For the text-containing cell, return its midpoint in (X, Y) coordinate format. 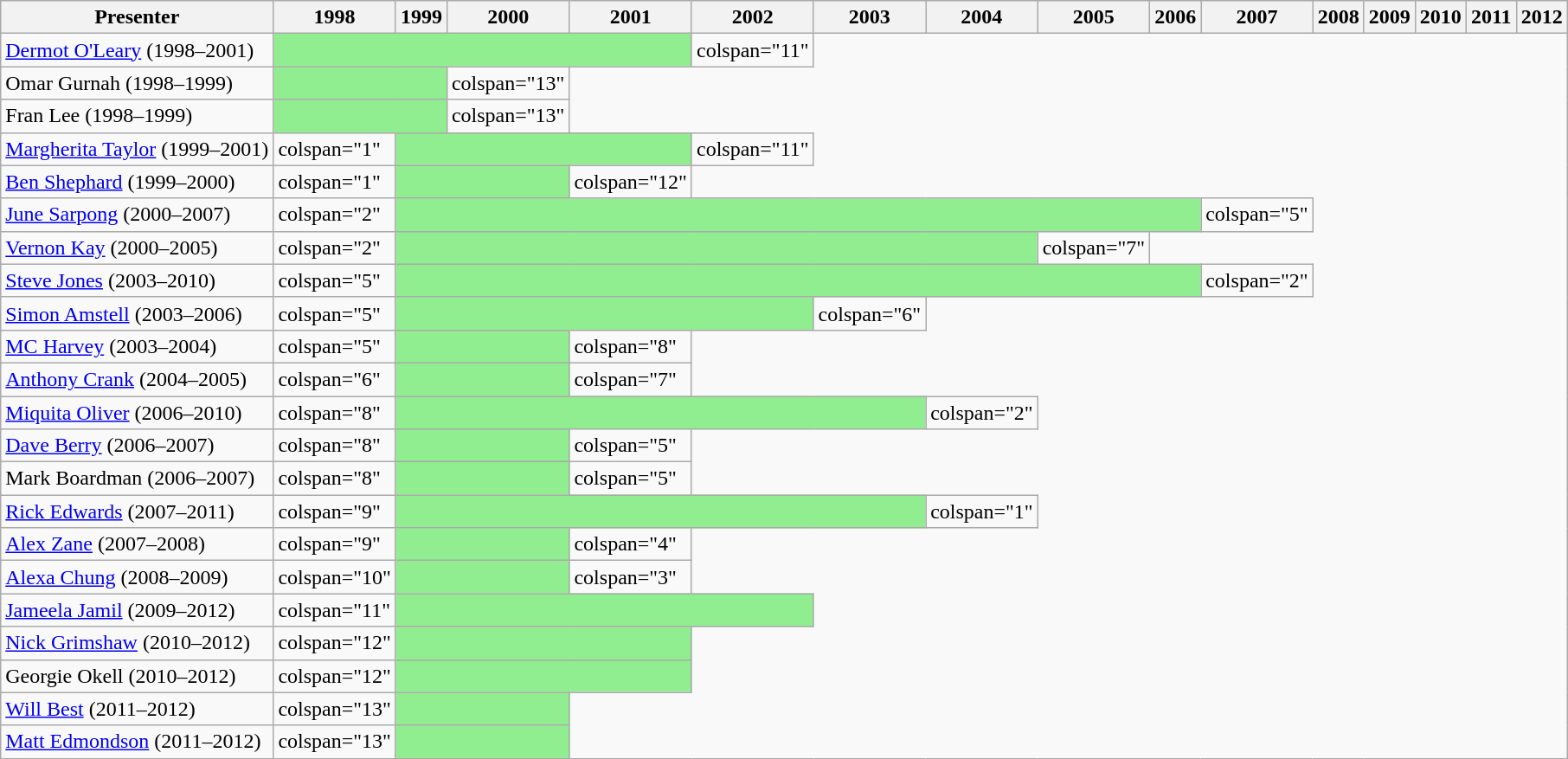
Steve Jones (2003–2010) (137, 280)
2001 (631, 17)
Rick Edwards (2007–2011) (137, 511)
2011 (1491, 17)
Miquita Oliver (2006–2010) (137, 413)
2000 (508, 17)
2010 (1440, 17)
Dermot O'Leary (1998–2001) (137, 50)
1999 (421, 17)
Alex Zane (2007–2008) (137, 544)
colspan="10" (335, 577)
Matt Edmondson (2011–2012) (137, 742)
2006 (1175, 17)
Simon Amstell (2003–2006) (137, 313)
colspan="4" (631, 544)
Nick Grimshaw (2010–2012) (137, 643)
Ben Shephard (1999–2000) (137, 182)
Dave Berry (2006–2007) (137, 446)
MC Harvey (2003–2004) (137, 346)
1998 (335, 17)
Anthony Crank (2004–2005) (137, 379)
Alexa Chung (2008–2009) (137, 577)
June Sarpong (2000–2007) (137, 215)
Will Best (2011–2012) (137, 709)
2007 (1257, 17)
Presenter (137, 17)
2002 (753, 17)
2008 (1338, 17)
2003 (870, 17)
Omar Gurnah (1998–1999) (137, 83)
Georgie Okell (2010–2012) (137, 676)
Vernon Kay (2000–2005) (137, 248)
Mark Boardman (2006–2007) (137, 479)
2009 (1390, 17)
Jameela Jamil (2009–2012) (137, 610)
Margherita Taylor (1999–2001) (137, 149)
2012 (1542, 17)
2005 (1094, 17)
colspan="3" (631, 577)
Fran Lee (1998–1999) (137, 116)
2004 (982, 17)
